Return the [x, y] coordinate for the center point of the cell that contains the specified text.  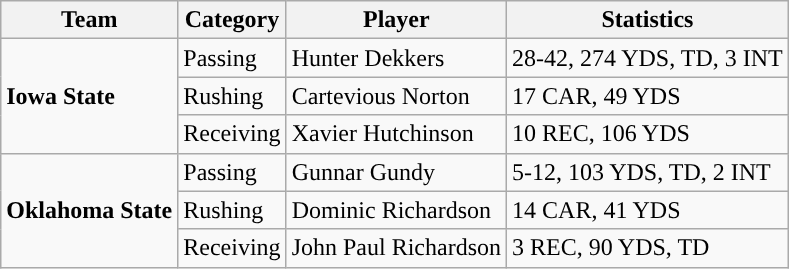
17 CAR, 49 YDS [648, 96]
Gunnar Gundy [396, 172]
5-12, 103 YDS, TD, 2 INT [648, 172]
Cartevious Norton [396, 96]
10 REC, 106 YDS [648, 134]
John Paul Richardson [396, 248]
Hunter Dekkers [396, 58]
Iowa State [90, 96]
28-42, 274 YDS, TD, 3 INT [648, 58]
Dominic Richardson [396, 210]
Player [396, 20]
Team [90, 20]
14 CAR, 41 YDS [648, 210]
3 REC, 90 YDS, TD [648, 248]
Statistics [648, 20]
Xavier Hutchinson [396, 134]
Category [232, 20]
Oklahoma State [90, 210]
